Pinpoint the cell where the given text exists, returning its [x, y] midpoint coordinate. 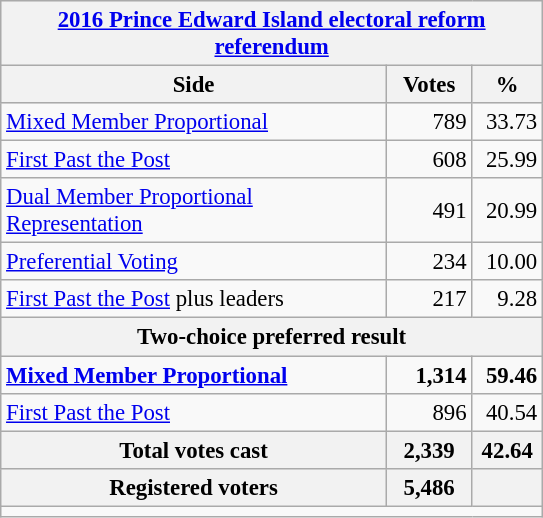
25.99 [508, 160]
% [508, 85]
42.64 [508, 450]
20.99 [508, 210]
Votes [429, 85]
Preferential Voting [194, 262]
Side [194, 85]
5,486 [429, 487]
1,314 [429, 375]
234 [429, 262]
10.00 [508, 262]
217 [429, 299]
40.54 [508, 412]
Dual Member Proportional Representation [194, 210]
Two-choice preferred result [272, 337]
2,339 [429, 450]
896 [429, 412]
9.28 [508, 299]
608 [429, 160]
33.73 [508, 122]
Registered voters [194, 487]
491 [429, 210]
789 [429, 122]
59.46 [508, 375]
Total votes cast [194, 450]
2016 Prince Edward Island electoral reform referendum [272, 34]
First Past the Post plus leaders [194, 299]
